Pinpoint the cell where the given text exists, returning its (x, y) midpoint coordinate. 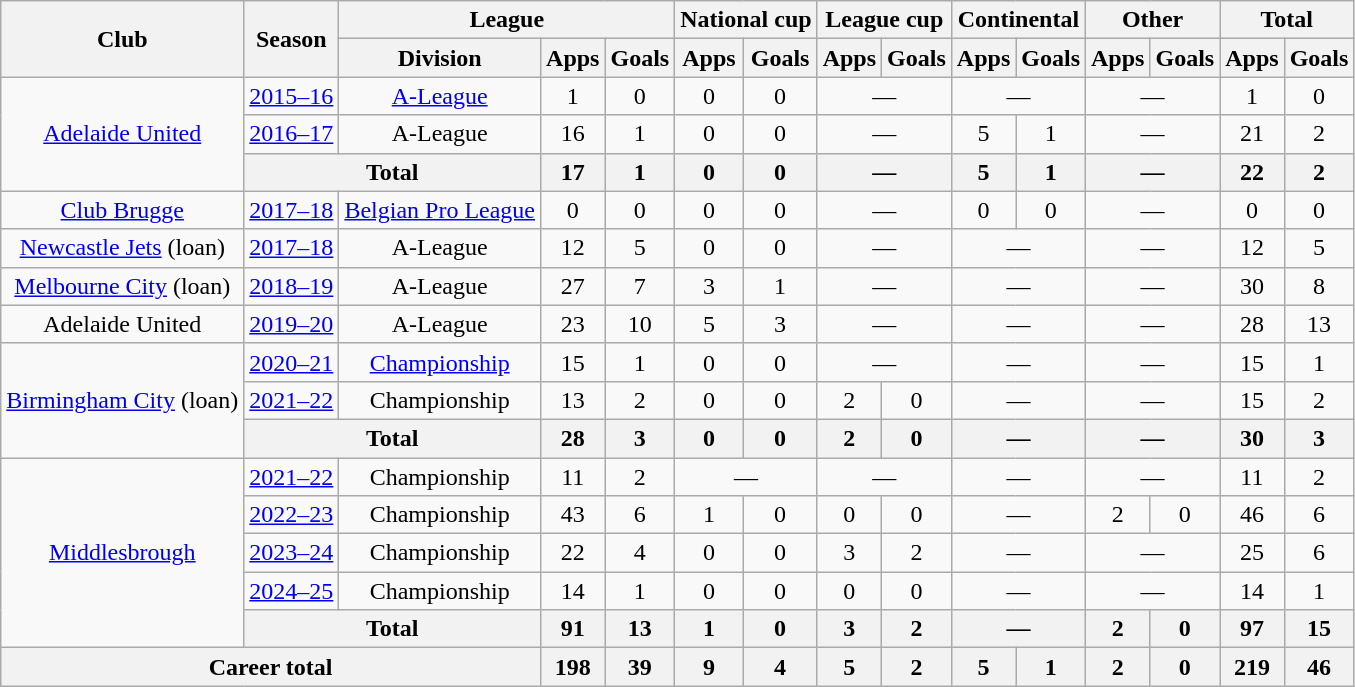
Continental (1018, 20)
198 (573, 667)
Newcastle Jets (loan) (122, 248)
2023–24 (292, 553)
Club (122, 39)
16 (573, 134)
21 (1252, 134)
10 (640, 324)
Birmingham City (loan) (122, 400)
39 (640, 667)
2020–21 (292, 362)
27 (573, 286)
2018–19 (292, 286)
2019–20 (292, 324)
25 (1252, 553)
Other (1153, 20)
219 (1252, 667)
League cup (884, 20)
23 (573, 324)
91 (573, 629)
97 (1252, 629)
Career total (271, 667)
17 (573, 172)
9 (709, 667)
Season (292, 39)
2022–23 (292, 515)
2016–17 (292, 134)
Melbourne City (loan) (122, 286)
7 (640, 286)
Division (440, 58)
43 (573, 515)
8 (1319, 286)
2015–16 (292, 96)
League (507, 20)
2024–25 (292, 591)
Club Brugge (122, 210)
Middlesbrough (122, 553)
Belgian Pro League (440, 210)
National cup (746, 20)
